Pinpoint the cell where the given text exists, returning its [X, Y] midpoint coordinate. 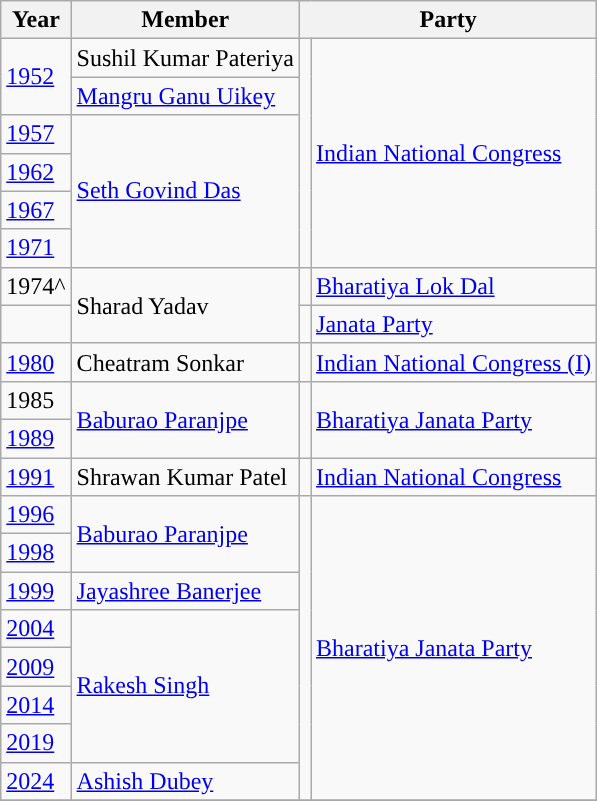
1957 [36, 134]
1980 [36, 362]
Sushil Kumar Pateriya [185, 58]
1989 [36, 438]
Janata Party [454, 324]
Cheatram Sonkar [185, 362]
1996 [36, 515]
2014 [36, 705]
Jayashree Banerjee [185, 591]
1952 [36, 77]
1974^ [36, 286]
2009 [36, 667]
1971 [36, 248]
Year [36, 20]
Bharatiya Lok Dal [454, 286]
1998 [36, 553]
1962 [36, 172]
2004 [36, 629]
Sharad Yadav [185, 305]
Shrawan Kumar Patel [185, 477]
Seth Govind Das [185, 191]
1999 [36, 591]
1985 [36, 400]
1967 [36, 210]
2024 [36, 781]
Party [448, 20]
Member [185, 20]
Rakesh Singh [185, 686]
2019 [36, 743]
1991 [36, 477]
Ashish Dubey [185, 781]
Indian National Congress (I) [454, 362]
Mangru Ganu Uikey [185, 96]
